Determine the (x, y) coordinate at the center of the cell enclosing the given text.  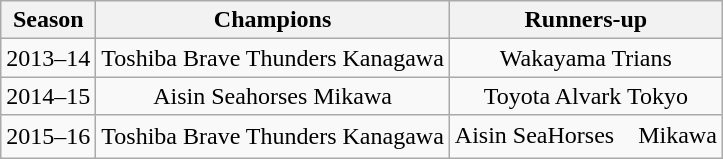
Wakayama Trians (586, 58)
Toyota Alvark Tokyo (586, 96)
Aisin Seahorses Mikawa (273, 96)
2013–14 (48, 58)
Champions (273, 20)
Aisin SeaHorses Mikawa (586, 136)
2015–16 (48, 136)
Season (48, 20)
2014–15 (48, 96)
Runners-up (586, 20)
